Pinpoint the cell where the given text exists, returning its [x, y] midpoint coordinate. 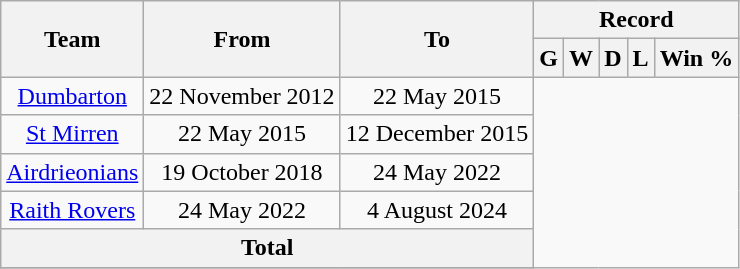
W [582, 58]
4 August 2024 [437, 210]
D [613, 58]
Win % [696, 58]
Team [72, 39]
Total [268, 248]
22 November 2012 [242, 96]
Raith Rovers [72, 210]
To [437, 39]
Dumbarton [72, 96]
St Mirren [72, 134]
19 October 2018 [242, 172]
Airdrieonians [72, 172]
L [640, 58]
G [549, 58]
From [242, 39]
12 December 2015 [437, 134]
Record [636, 20]
